Find where the given text appears and provide that cell's center as (x, y) coordinate. 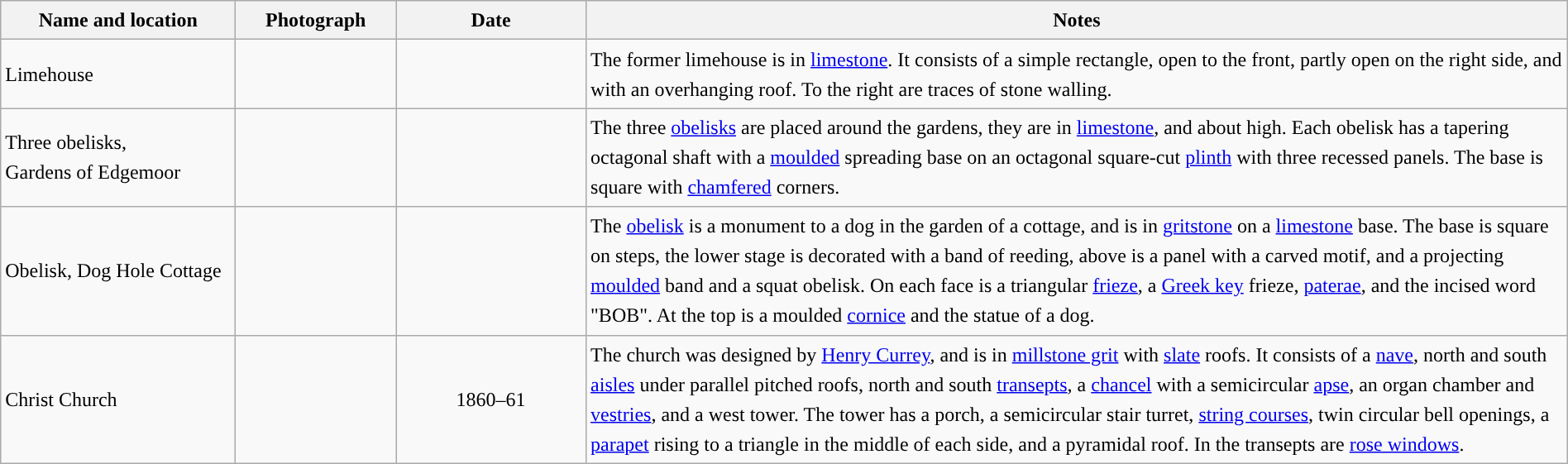
1860–61 (491, 399)
Name and location (118, 20)
Christ Church (118, 399)
Notes (1077, 20)
Date (491, 20)
Obelisk, Dog Hole Cottage (118, 271)
Three obelisks,Gardens of Edgemoor (118, 157)
Limehouse (118, 74)
Photograph (316, 20)
